Capture the cell that displays the provided text and extract its (X, Y) central coordinate. 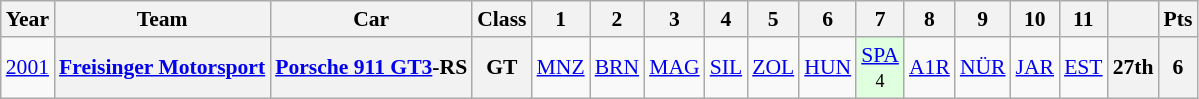
4 (726, 19)
7 (880, 19)
MNZ (561, 68)
JAR (1036, 68)
9 (983, 19)
8 (930, 19)
Pts (1178, 19)
Car (371, 19)
ZOL (773, 68)
GT (502, 68)
NÜR (983, 68)
2 (618, 19)
11 (1084, 19)
BRN (618, 68)
A1R (930, 68)
10 (1036, 19)
Class (502, 19)
5 (773, 19)
Team (162, 19)
27th (1134, 68)
SIL (726, 68)
Porsche 911 GT3-RS (371, 68)
EST (1084, 68)
HUN (828, 68)
2001 (28, 68)
Year (28, 19)
SPA4 (880, 68)
1 (561, 19)
Freisinger Motorsport (162, 68)
3 (674, 19)
MAG (674, 68)
